From the cell containing the given text, extract its center point as (X, Y) coordinate. 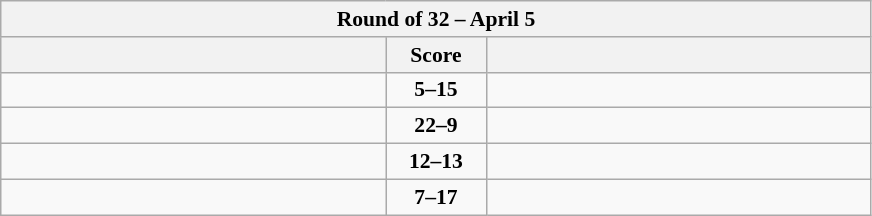
Score (436, 55)
12–13 (436, 162)
5–15 (436, 90)
22–9 (436, 126)
Round of 32 – April 5 (436, 19)
7–17 (436, 197)
